Extract the [X, Y] coordinate from the center of the cell holding the provided text.  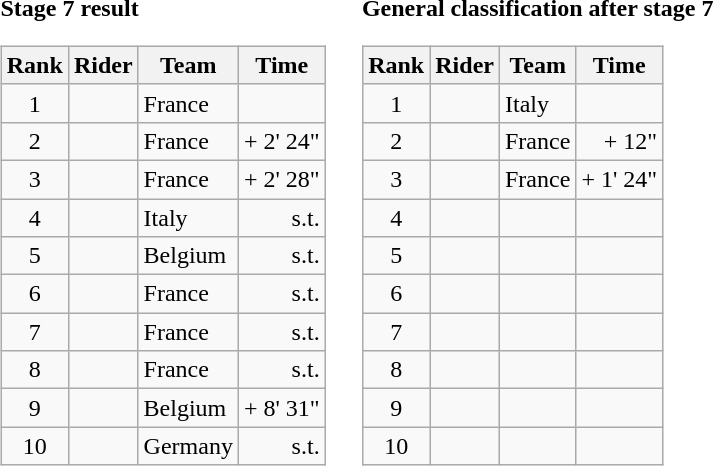
+ 12" [620, 141]
+ 2' 24" [282, 141]
+ 2' 28" [282, 179]
+ 1' 24" [620, 179]
+ 8' 31" [282, 408]
Germany [188, 446]
